Extract the (X, Y) coordinate from the center of the cell holding the provided text.  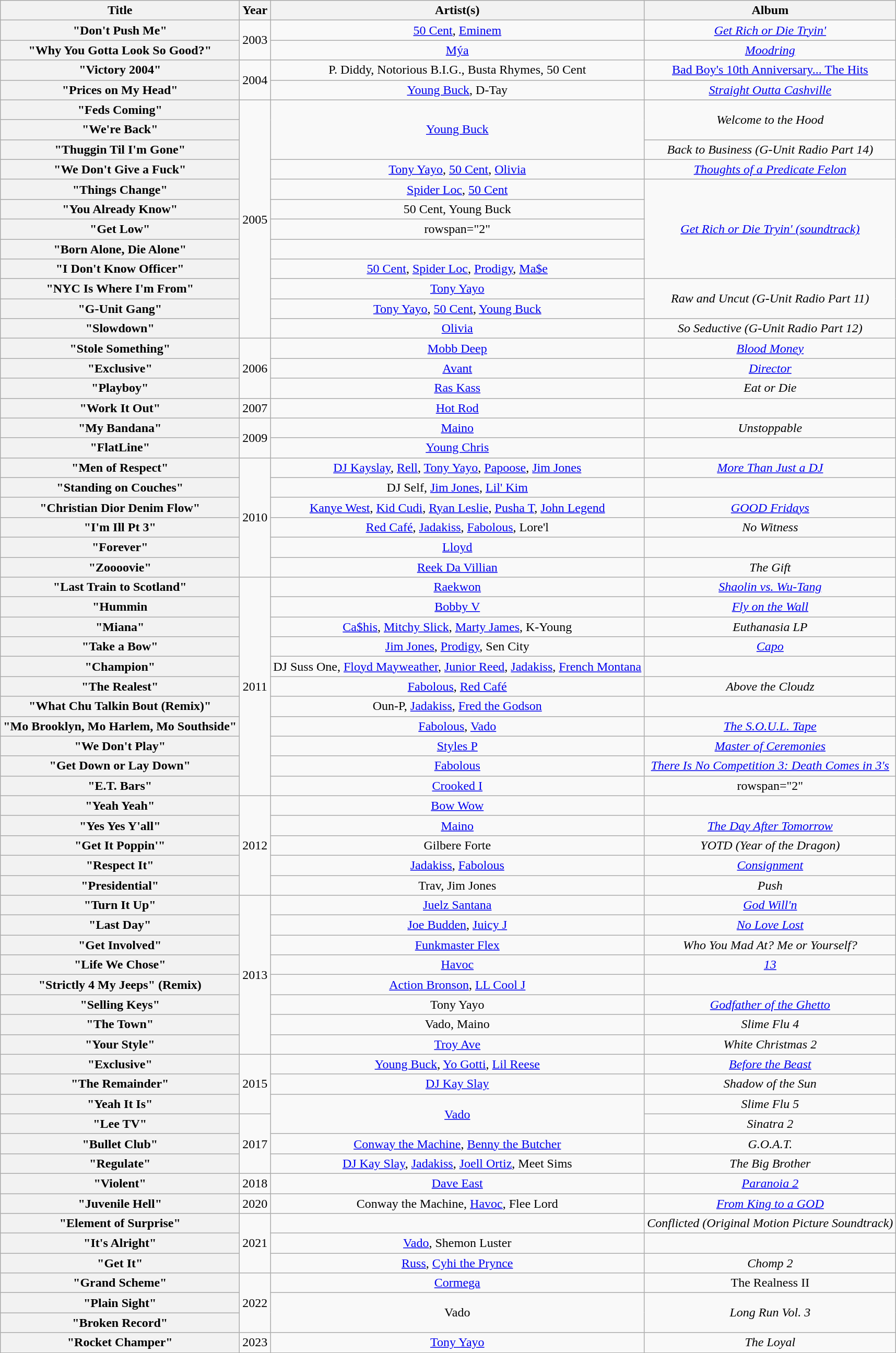
Above the Cloudz (770, 686)
"I'm Ill Pt 3" (120, 527)
Director (770, 368)
Spider Loc, 50 Cent (457, 189)
2015 (255, 1084)
"Stole Something" (120, 348)
Avant (457, 368)
"Take a Bow" (120, 647)
"Prices on My Head" (120, 90)
"Victory 2004" (120, 70)
Young Buck (457, 130)
"Broken Record" (120, 1323)
Oun-P, Jadakiss, Fred the Godson (457, 706)
Joe Budden, Juicy J (457, 925)
2003 (255, 40)
"Things Change" (120, 189)
Raw and Uncut (G-Unit Radio Part 11) (770, 299)
"Champion" (120, 667)
"G-Unit Gang" (120, 309)
Dave East (457, 1183)
"Respect It" (120, 865)
2010 (255, 517)
"We're Back" (120, 130)
13 (770, 965)
The Realness II (770, 1283)
"My Bandana" (120, 428)
Russ, Cyhi the Prynce (457, 1263)
"It's Alright" (120, 1243)
Bow Wow (457, 806)
Get Rich or Die Tryin' (soundtrack) (770, 229)
Cormega (457, 1283)
2007 (255, 408)
From King to a GOD (770, 1203)
"Your Style" (120, 1044)
"Life We Chose" (120, 965)
2012 (255, 845)
More Than Just a DJ (770, 468)
"Last Day" (120, 925)
"Forever" (120, 547)
"Rocket Champer" (120, 1343)
"Thuggin Til I'm Gone" (120, 149)
"Element of Surprise" (120, 1223)
"We Don't Give a Fuck" (120, 169)
2023 (255, 1343)
"The Remainder" (120, 1084)
Vado, Maino (457, 1024)
"Work It Out" (120, 408)
Mýa (457, 50)
Young Buck, Yo Gotti, Lil Reese (457, 1064)
Fabolous, Red Café (457, 686)
"Get Down or Lay Down" (120, 766)
Moodring (770, 50)
Godfather of the Ghetto (770, 1005)
Troy Ave (457, 1044)
Bobby V (457, 607)
Lloyd (457, 547)
Euthanasia LP (770, 627)
Vado, Shemon Luster (457, 1243)
50 Cent, Young Buck (457, 209)
"Turn It Up" (120, 905)
Fly on the Wall (770, 607)
2009 (255, 438)
2013 (255, 975)
Gilbere Forte (457, 845)
Master of Ceremonies (770, 746)
Slime Flu 4 (770, 1024)
"Lee TV" (120, 1124)
"Miana" (120, 627)
Fabolous (457, 766)
Back to Business (G-Unit Radio Part 14) (770, 149)
"FlatLine" (120, 448)
50 Cent, Eminem (457, 30)
Crooked I (457, 786)
2006 (255, 368)
"Hummin (120, 607)
"Born Alone, Die Alone" (120, 249)
"We Don't Play" (120, 746)
Ca$his, Mitchy Slick, Marty James, K-Young (457, 627)
"Playboy" (120, 388)
Red Café, Jadakiss, Fabolous, Lore'l (457, 527)
"Slowdown" (120, 329)
God Will'n (770, 905)
"The Town" (120, 1024)
"Juvenile Hell" (120, 1203)
Consignment (770, 865)
Action Bronson, LL Cool J (457, 985)
Unstoppable (770, 428)
Shaolin vs. Wu-Tang (770, 587)
No Witness (770, 527)
2004 (255, 80)
G.O.A.T. (770, 1144)
The Big Brother (770, 1163)
Trav, Jim Jones (457, 885)
Kanye West, Kid Cudi, Ryan Leslie, Pusha T, John Legend (457, 507)
50 Cent, Spider Loc, Prodigy, Ma$e (457, 269)
DJ Suss One, Floyd Mayweather, Junior Reed, Jadakiss, French Montana (457, 667)
DJ Kay Slay (457, 1084)
Conway the Machine, Havoc, Flee Lord (457, 1203)
"I Don't Know Officer" (120, 269)
2005 (255, 219)
Young Chris (457, 448)
Get Rich or Die Tryin' (770, 30)
Thoughts of a Predicate Felon (770, 169)
Slime Flu 5 (770, 1104)
Conway the Machine, Benny the Butcher (457, 1144)
Shadow of the Sun (770, 1084)
Reek Da Villian (457, 567)
Paranoia 2 (770, 1183)
"Last Train to Scotland" (120, 587)
"What Chu Talkin Bout (Remix)" (120, 706)
Blood Money (770, 348)
"E.T. Bars" (120, 786)
"Men of Respect" (120, 468)
"Feds Coming" (120, 110)
Jim Jones, Prodigy, Sen City (457, 647)
2017 (255, 1144)
Havoc (457, 965)
Ras Kass (457, 388)
2011 (255, 686)
"NYC Is Where I'm From" (120, 289)
"Why You Gotta Look So Good?" (120, 50)
Welcome to the Hood (770, 120)
"Standing on Couches" (120, 487)
Before the Beast (770, 1064)
"You Already Know" (120, 209)
"Yeah Yeah" (120, 806)
Raekwon (457, 587)
"Yes Yes Y'all" (120, 825)
Hot Rod (457, 408)
"Regulate" (120, 1163)
There Is No Competition 3: Death Comes in 3's (770, 766)
"Christian Dior Denim Flow" (120, 507)
Mobb Deep (457, 348)
The Day After Tomorrow (770, 825)
"Get It" (120, 1263)
Long Run Vol. 3 (770, 1313)
"Don't Push Me" (120, 30)
2018 (255, 1183)
Conflicted (Original Motion Picture Soundtrack) (770, 1223)
The Gift (770, 567)
Olivia (457, 329)
So Seductive (G-Unit Radio Part 12) (770, 329)
Sinatra 2 (770, 1124)
"Zoooovie" (120, 567)
Capo (770, 647)
"Violent" (120, 1183)
P. Diddy, Notorious B.I.G., Busta Rhymes, 50 Cent (457, 70)
Eat or Die (770, 388)
"The Realest" (120, 686)
Chomp 2 (770, 1263)
Album (770, 10)
Artist(s) (457, 10)
"Selling Keys" (120, 1005)
Tony Yayo, 50 Cent, Young Buck (457, 309)
"Grand Scheme" (120, 1283)
Young Buck, D-Tay (457, 90)
Fabolous, Vado (457, 726)
"Mo Brooklyn, Mo Harlem, Mo Southside" (120, 726)
"Get It Poppin'" (120, 845)
"Yeah It Is" (120, 1104)
Juelz Santana (457, 905)
2020 (255, 1203)
"Get Low" (120, 229)
Who You Mad At? Me or Yourself? (770, 945)
Jadakiss, Fabolous (457, 865)
"Strictly 4 My Jeeps" (Remix) (120, 985)
The Loyal (770, 1343)
DJ Kay Slay, Jadakiss, Joell Ortiz, Meet Sims (457, 1163)
DJ Kayslay, Rell, Tony Yayo, Papoose, Jim Jones (457, 468)
Straight Outta Cashville (770, 90)
Year (255, 10)
Push (770, 885)
"Plain Sight" (120, 1303)
"Bullet Club" (120, 1144)
2021 (255, 1243)
Styles P (457, 746)
YOTD (Year of the Dragon) (770, 845)
No Love Lost (770, 925)
Funkmaster Flex (457, 945)
"Presidential" (120, 885)
Title (120, 10)
GOOD Fridays (770, 507)
Tony Yayo, 50 Cent, Olivia (457, 169)
The S.O.U.L. Tape (770, 726)
2022 (255, 1303)
DJ Self, Jim Jones, Lil' Kim (457, 487)
Bad Boy's 10th Anniversary... The Hits (770, 70)
"Get Involved" (120, 945)
White Christmas 2 (770, 1044)
